Search for the cell housing the specified text and yield its (x, y) center coordinate. 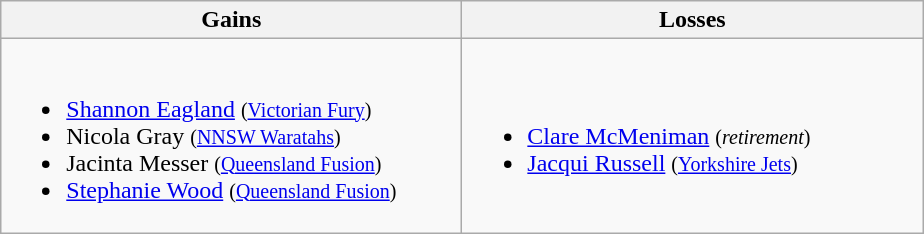
Shannon Eagland (Victorian Fury)Nicola Gray (NNSW Waratahs) Jacinta Messer (Queensland Fusion)Stephanie Wood (Queensland Fusion) (232, 136)
Gains (232, 20)
Losses (692, 20)
Clare McMeniman (retirement)Jacqui Russell (Yorkshire Jets) (692, 136)
